For the text-containing cell, return its midpoint in (x, y) coordinate format. 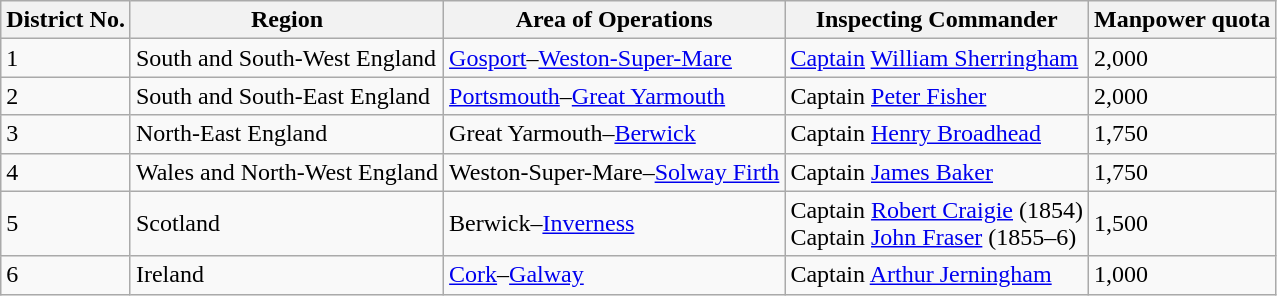
Portsmouth–Great Yarmouth (614, 96)
1,500 (1182, 224)
District No. (66, 20)
Inspecting Commander (937, 20)
4 (66, 172)
5 (66, 224)
1 (66, 58)
Captain James Baker (937, 172)
South and South-West England (286, 58)
Cork–Galway (614, 275)
Great Yarmouth–Berwick (614, 134)
Captain Robert Craigie (1854)Captain John Fraser (1855–6) (937, 224)
Captain Arthur Jerningham (937, 275)
Wales and North-West England (286, 172)
1,000 (1182, 275)
Area of Operations (614, 20)
Berwick–Inverness (614, 224)
Captain Henry Broadhead (937, 134)
3 (66, 134)
Scotland (286, 224)
Region (286, 20)
Captain Peter Fisher (937, 96)
2 (66, 96)
South and South-East England (286, 96)
Ireland (286, 275)
Manpower quota (1182, 20)
North-East England (286, 134)
Weston-Super-Mare–Solway Firth (614, 172)
Captain William Sherringham (937, 58)
6 (66, 275)
Gosport–Weston-Super-Mare (614, 58)
